Capture the cell that displays the provided text and extract its [X, Y] central coordinate. 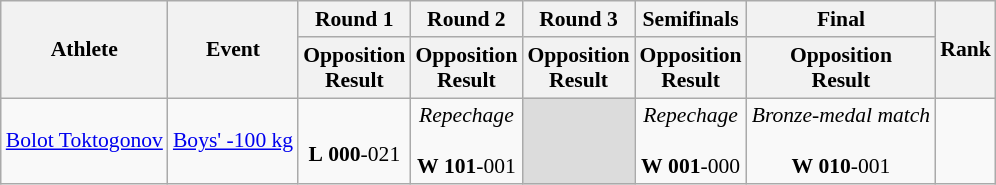
Repechage W 001-000 [691, 142]
Round 3 [578, 19]
Round 1 [354, 19]
Boys' -100 kg [233, 142]
Semifinals [691, 19]
Rank [966, 50]
Final [842, 19]
Bronze-medal match W 010-001 [842, 142]
L 000-021 [354, 142]
Round 2 [466, 19]
Event [233, 50]
Athlete [84, 50]
Repechage W 101-001 [466, 142]
Bolot Toktogonov [84, 142]
